Pinpoint the cell where the given text exists, returning its (X, Y) midpoint coordinate. 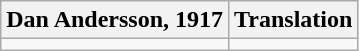
Dan Andersson, 1917 (115, 20)
Translation (294, 20)
